Output the (X, Y) coordinate of the center of the cell containing the given text.  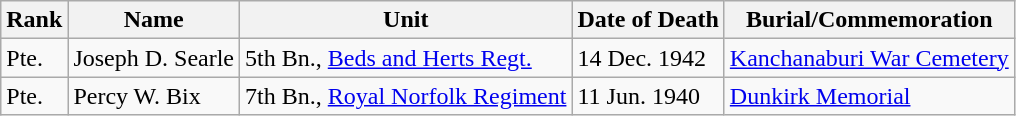
Rank (34, 20)
Name (154, 20)
Percy W. Bix (154, 96)
Date of Death (648, 20)
11 Jun. 1940 (648, 96)
Kanchanaburi War Cemetery (869, 58)
7th Bn., Royal Norfolk Regiment (406, 96)
Joseph D. Searle (154, 58)
Burial/Commemoration (869, 20)
Unit (406, 20)
14 Dec. 1942 (648, 58)
5th Bn., Beds and Herts Regt. (406, 58)
Dunkirk Memorial (869, 96)
